Find where the given text appears and provide that cell's center as [x, y] coordinate. 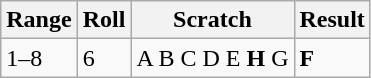
Range [39, 20]
Roll [104, 20]
F [332, 58]
Result [332, 20]
A B C D E H G [212, 58]
Scratch [212, 20]
1–8 [39, 58]
6 [104, 58]
